Locate the cell with the specified text and output its (X, Y) center coordinate. 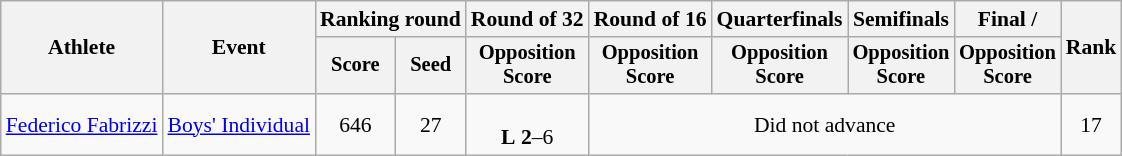
Rank (1092, 48)
Round of 32 (528, 19)
Boys' Individual (240, 124)
Did not advance (825, 124)
646 (356, 124)
Federico Fabrizzi (82, 124)
Round of 16 (650, 19)
27 (431, 124)
Event (240, 48)
17 (1092, 124)
Quarterfinals (780, 19)
Athlete (82, 48)
Seed (431, 66)
Ranking round (390, 19)
Score (356, 66)
Semifinals (902, 19)
Final / (1008, 19)
L 2–6 (528, 124)
